For the text-containing cell, return its midpoint in (X, Y) coordinate format. 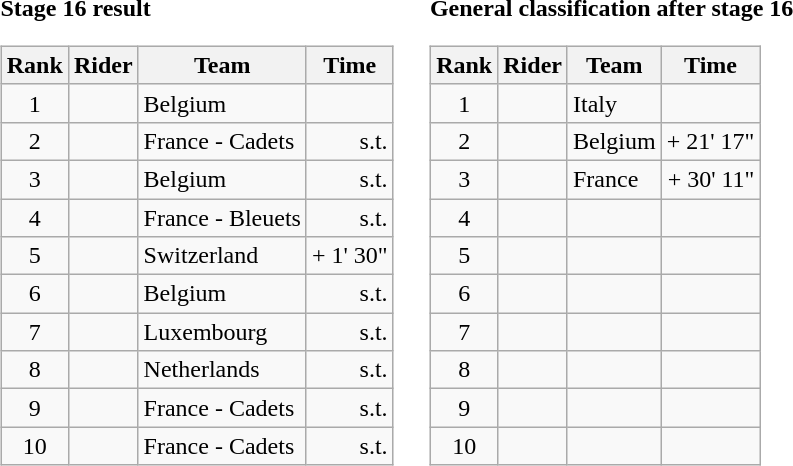
Switzerland (222, 256)
France - Bleuets (222, 217)
Luxembourg (222, 332)
+ 1' 30" (350, 256)
Netherlands (222, 370)
+ 21' 17" (710, 141)
Italy (614, 103)
France (614, 179)
+ 30' 11" (710, 179)
